Capture the cell that displays the provided text and extract its [x, y] central coordinate. 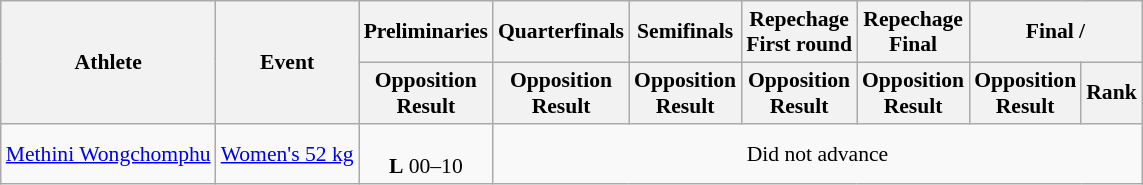
Final / [1056, 32]
Event [288, 62]
Athlete [108, 62]
Women's 52 kg [288, 154]
L 00–10 [426, 154]
Preliminaries [426, 32]
Methini Wongchomphu [108, 154]
Quarterfinals [561, 32]
Semifinals [685, 32]
RepechageFinal [913, 32]
Did not advance [818, 154]
Rank [1112, 92]
RepechageFirst round [799, 32]
